Detect which cell encompasses the target text, then output its (x, y) center coordinate. 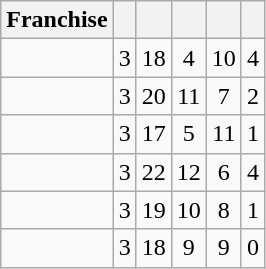
17 (154, 134)
0 (252, 248)
22 (154, 172)
7 (224, 96)
Franchise (57, 20)
6 (224, 172)
5 (188, 134)
8 (224, 210)
12 (188, 172)
2 (252, 96)
19 (154, 210)
20 (154, 96)
